Search for the cell housing the specified text and yield its [x, y] center coordinate. 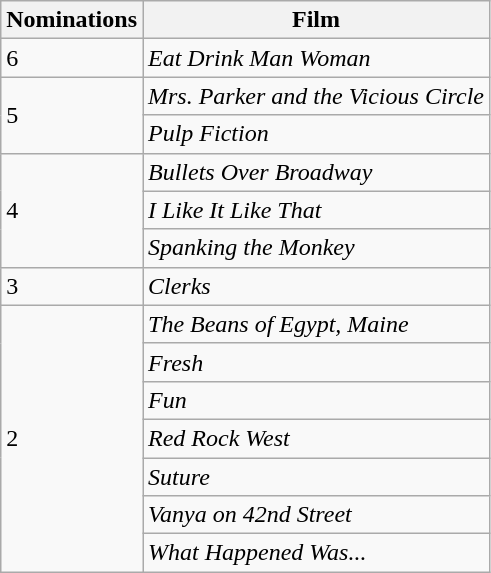
The Beans of Egypt, Maine [316, 324]
Film [316, 20]
I Like It Like That [316, 210]
Mrs. Parker and the Vicious Circle [316, 96]
Spanking the Monkey [316, 248]
3 [72, 286]
Eat Drink Man Woman [316, 58]
Vanya on 42nd Street [316, 515]
Red Rock West [316, 438]
Fun [316, 400]
5 [72, 115]
Bullets Over Broadway [316, 172]
4 [72, 210]
Fresh [316, 362]
6 [72, 58]
Suture [316, 477]
2 [72, 438]
What Happened Was... [316, 553]
Pulp Fiction [316, 134]
Clerks [316, 286]
Nominations [72, 20]
